For the text-containing cell, return its midpoint in [X, Y] coordinate format. 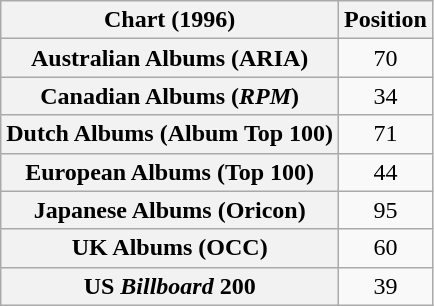
UK Albums (OCC) [170, 248]
95 [386, 210]
Japanese Albums (Oricon) [170, 210]
Dutch Albums (Album Top 100) [170, 134]
39 [386, 286]
34 [386, 96]
Canadian Albums (RPM) [170, 96]
71 [386, 134]
Australian Albums (ARIA) [170, 58]
European Albums (Top 100) [170, 172]
70 [386, 58]
44 [386, 172]
60 [386, 248]
Position [386, 20]
Chart (1996) [170, 20]
US Billboard 200 [170, 286]
